Scan for the cell matching the given text and deliver its [X, Y] coordinate at center. 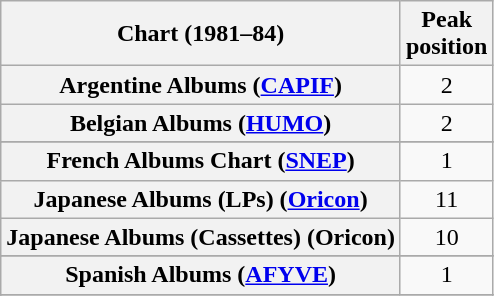
10 [446, 237]
Argentine Albums (CAPIF) [201, 85]
Chart (1981–84) [201, 34]
Peakposition [446, 34]
French Albums Chart (SNEP) [201, 161]
Japanese Albums (LPs) (Oricon) [201, 199]
Spanish Albums (AFYVE) [201, 275]
Belgian Albums (HUMO) [201, 123]
11 [446, 199]
Japanese Albums (Cassettes) (Oricon) [201, 237]
